Return [X, Y] of the center of cell containing provided text 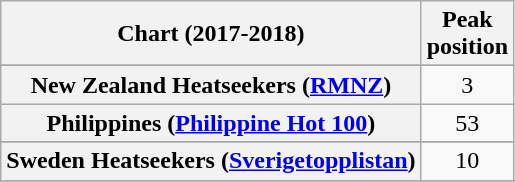
Philippines (Philippine Hot 100) [211, 123]
53 [467, 123]
Chart (2017-2018) [211, 34]
Sweden Heatseekers (Sverigetopplistan) [211, 161]
3 [467, 85]
New Zealand Heatseekers (RMNZ) [211, 85]
Peak position [467, 34]
10 [467, 161]
